Find where the given text appears and provide that cell's center as [X, Y] coordinate. 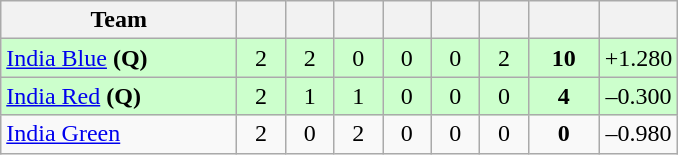
4 [564, 96]
–0.980 [638, 134]
India Red (Q) [119, 96]
Team [119, 20]
–0.300 [638, 96]
India Blue (Q) [119, 58]
10 [564, 58]
+1.280 [638, 58]
India Green [119, 134]
